Identify which cell holds the provided text, then report its [x, y] central coordinate. 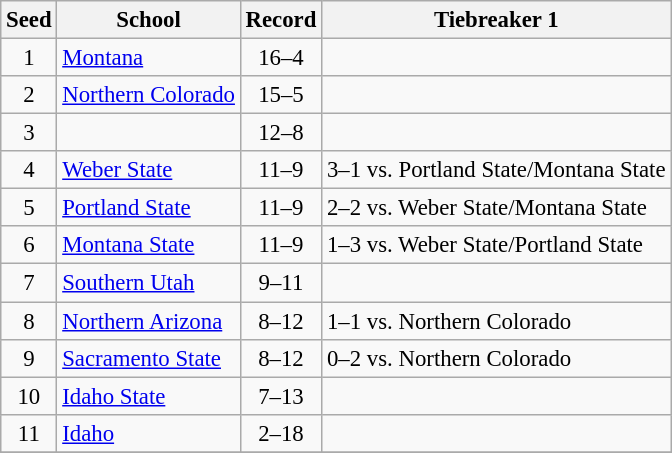
7 [29, 283]
1 [29, 58]
0–2 vs. Northern Colorado [496, 358]
Northern Arizona [148, 321]
10 [29, 396]
3–1 vs. Portland State/Montana State [496, 170]
Portland State [148, 208]
Northern Colorado [148, 95]
Tiebreaker 1 [496, 20]
School [148, 20]
7–13 [280, 396]
8 [29, 321]
9 [29, 358]
1–3 vs. Weber State/Portland State [496, 245]
Record [280, 20]
Southern Utah [148, 283]
Weber State [148, 170]
Sacramento State [148, 358]
Idaho [148, 433]
9–11 [280, 283]
2–18 [280, 433]
Seed [29, 20]
4 [29, 170]
2 [29, 95]
11 [29, 433]
Idaho State [148, 396]
12–8 [280, 133]
5 [29, 208]
Montana State [148, 245]
2–2 vs. Weber State/Montana State [496, 208]
16–4 [280, 58]
1–1 vs. Northern Colorado [496, 321]
Montana [148, 58]
6 [29, 245]
3 [29, 133]
15–5 [280, 95]
